Provide the (X, Y) coordinate of the cell's center where the given text is located.  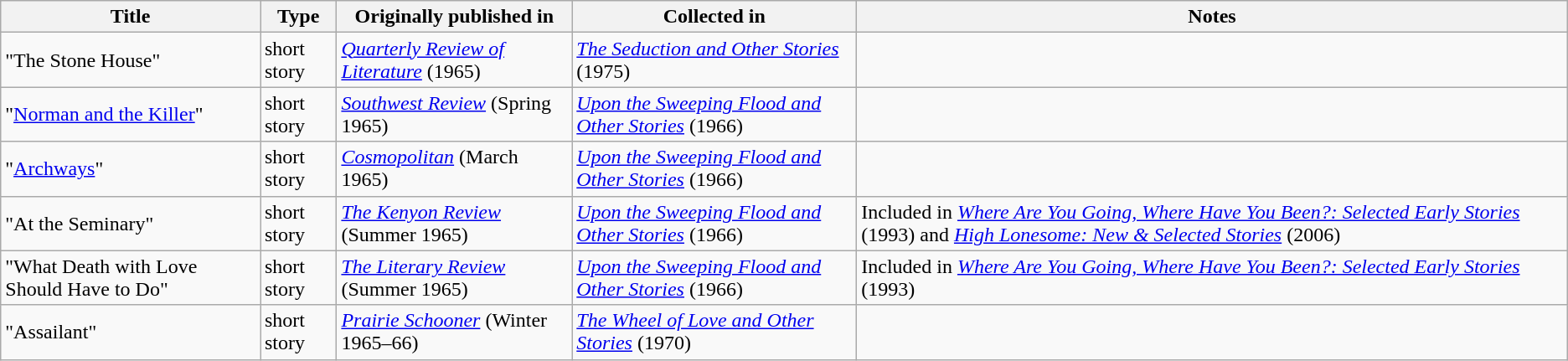
Title (131, 17)
Southwest Review (Spring 1965) (454, 114)
Originally published in (454, 17)
"Assailant" (131, 332)
"Norman and the Killer" (131, 114)
Collected in (714, 17)
"The Stone House" (131, 60)
The Seduction and Other Stories (1975) (714, 60)
Included in Where Are You Going, Where Have You Been?: Selected Early Stories (1993) (1212, 278)
"At the Seminary" (131, 223)
The Kenyon Review (Summer 1965) (454, 223)
Notes (1212, 17)
"What Death with Love Should Have to Do" (131, 278)
Included in Where Are You Going, Where Have You Been?: Selected Early Stories (1993) and High Lonesome: New & Selected Stories (2006) (1212, 223)
The Literary Review (Summer 1965) (454, 278)
Type (298, 17)
Cosmopolitan (March 1965) (454, 169)
The Wheel of Love and Other Stories (1970) (714, 332)
Prairie Schooner (Winter 1965–66) (454, 332)
Quarterly Review of Literature (1965) (454, 60)
"Archways" (131, 169)
